Capture the cell that displays the provided text and extract its (X, Y) central coordinate. 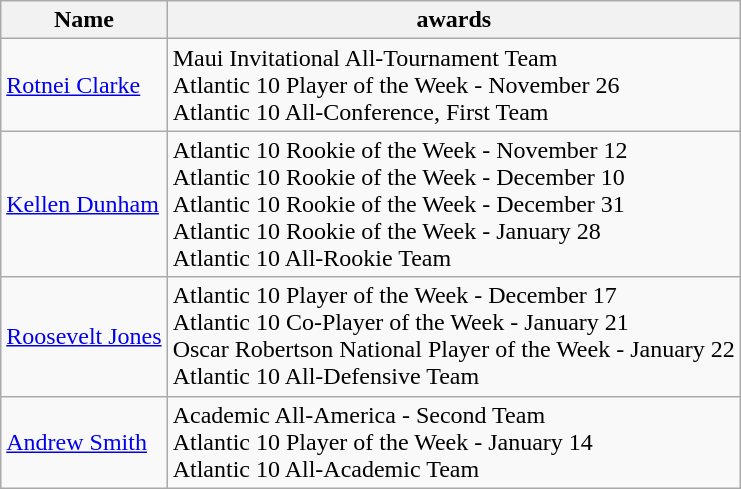
Maui Invitational All-Tournament TeamAtlantic 10 Player of the Week - November 26Atlantic 10 All-Conference, First Team (454, 85)
Academic All-America - Second Team Atlantic 10 Player of the Week - January 14Atlantic 10 All-Academic Team (454, 442)
awards (454, 20)
Andrew Smith (84, 442)
Name (84, 20)
Roosevelt Jones (84, 336)
Rotnei Clarke (84, 85)
Kellen Dunham (84, 204)
